For the text-containing cell, return its midpoint in (X, Y) coordinate format. 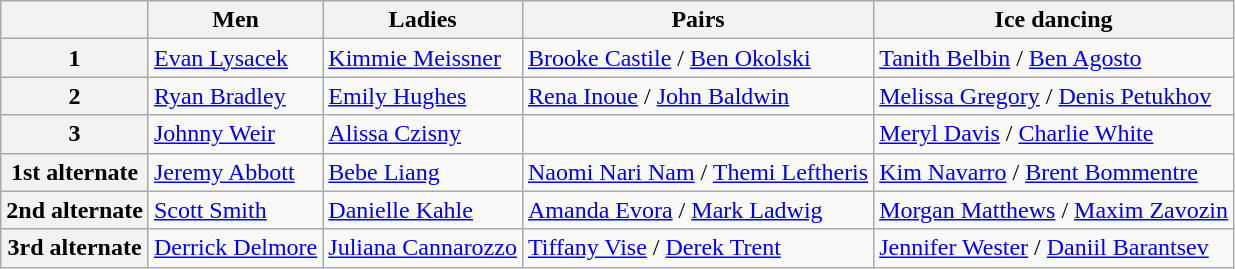
Rena Inoue / John Baldwin (698, 96)
Morgan Matthews / Maxim Zavozin (1054, 210)
2 (75, 96)
1st alternate (75, 172)
Ryan Bradley (235, 96)
Derrick Delmore (235, 248)
Danielle Kahle (423, 210)
Scott Smith (235, 210)
Jeremy Abbott (235, 172)
Ladies (423, 20)
Tiffany Vise / Derek Trent (698, 248)
Evan Lysacek (235, 58)
Brooke Castile / Ben Okolski (698, 58)
1 (75, 58)
Alissa Czisny (423, 134)
Jennifer Wester / Daniil Barantsev (1054, 248)
Kim Navarro / Brent Bommentre (1054, 172)
Juliana Cannarozzo (423, 248)
Ice dancing (1054, 20)
Tanith Belbin / Ben Agosto (1054, 58)
Men (235, 20)
Melissa Gregory / Denis Petukhov (1054, 96)
Pairs (698, 20)
Bebe Liang (423, 172)
2nd alternate (75, 210)
3rd alternate (75, 248)
Meryl Davis / Charlie White (1054, 134)
Kimmie Meissner (423, 58)
Johnny Weir (235, 134)
Amanda Evora / Mark Ladwig (698, 210)
3 (75, 134)
Emily Hughes (423, 96)
Naomi Nari Nam / Themi Leftheris (698, 172)
